Return the [X, Y] coordinate for the center point of the cell that contains the specified text.  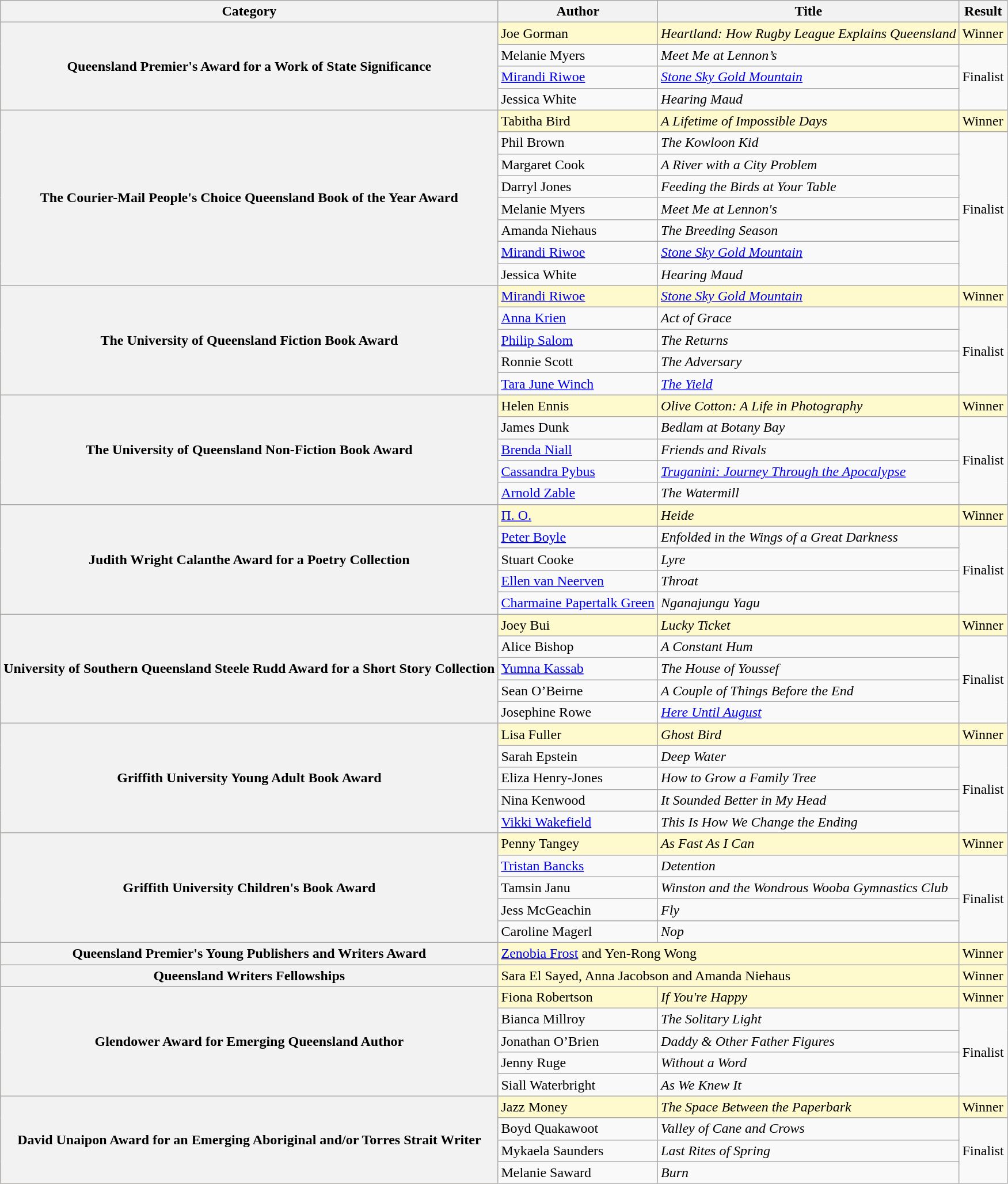
Zenobia Frost and Yen-Rong Wong [729, 953]
A Lifetime of Impossible Days [809, 121]
The Adversary [809, 362]
Vikki Wakefield [578, 822]
Nina Kenwood [578, 800]
Margaret Cook [578, 165]
Lisa Fuller [578, 734]
Sarah Epstein [578, 756]
Ellen van Neerven [578, 581]
Tara June Winch [578, 384]
Lucky Ticket [809, 625]
Nop [809, 931]
The Space Between the Paperbark [809, 1107]
Ronnie Scott [578, 362]
Lyre [809, 559]
Darryl Jones [578, 186]
If You're Happy [809, 998]
Alice Bishop [578, 647]
Valley of Cane and Crows [809, 1129]
Penny Tangey [578, 844]
This Is How We Change the Ending [809, 822]
The House of Youssef [809, 669]
The Breeding Season [809, 230]
Yumna Kassab [578, 669]
The Returns [809, 340]
The Yield [809, 384]
Jonathan O’Brien [578, 1041]
Amanda Niehaus [578, 230]
Tamsin Janu [578, 888]
Detention [809, 866]
The University of Queensland Fiction Book Award [249, 340]
Sean O’Beirne [578, 691]
Bedlam at Botany Bay [809, 428]
Jenny Ruge [578, 1063]
Meet Me at Lennon's [809, 208]
Winston and the Wondrous Wooba Gymnastics Club [809, 888]
The Watermill [809, 493]
Enfolded in the Wings of a Great Darkness [809, 537]
Jazz Money [578, 1107]
Ghost Bird [809, 734]
How to Grow a Family Tree [809, 778]
Daddy & Other Father Figures [809, 1041]
Anna Krien [578, 318]
Here Until August [809, 713]
As We Knew It [809, 1085]
Act of Grace [809, 318]
Title [809, 12]
Queensland Premier's Young Publishers and Writers Award [249, 953]
Deep Water [809, 756]
Bianca Millroy [578, 1019]
Sara El Sayed, Anna Jacobson and Amanda Niehaus [729, 976]
Result [983, 12]
Phil Brown [578, 143]
Throat [809, 581]
Peter Boyle [578, 537]
Burn [809, 1172]
As Fast As I Can [809, 844]
A Constant Hum [809, 647]
Melanie Saward [578, 1172]
Mykaela Saunders [578, 1151]
The Kowloon Kid [809, 143]
Brenda Niall [578, 450]
The Solitary Light [809, 1019]
Fly [809, 909]
П. O. [578, 515]
A River with a City Problem [809, 165]
Nganajungu Yagu [809, 603]
Heide [809, 515]
Stuart Cooke [578, 559]
Truganini: Journey Through the Apocalypse [809, 471]
Caroline Magerl [578, 931]
Cassandra Pybus [578, 471]
A Couple of Things Before the End [809, 691]
Joey Bui [578, 625]
The University of Queensland Non-Fiction Book Award [249, 450]
Without a Word [809, 1063]
Fiona Robertson [578, 998]
Glendower Award for Emerging Queensland Author [249, 1041]
Queensland Premier's Award for a Work of State Significance [249, 66]
Judith Wright Calanthe Award for a Poetry Collection [249, 559]
James Dunk [578, 428]
Author [578, 12]
The Courier-Mail People's Choice Queensland Book of the Year Award [249, 197]
It Sounded Better in My Head [809, 800]
Last Rites of Spring [809, 1151]
Josephine Rowe [578, 713]
Jess McGeachin [578, 909]
Arnold Zable [578, 493]
Griffith University Young Adult Book Award [249, 778]
Feeding the Birds at Your Table [809, 186]
Eliza Henry-Jones [578, 778]
Charmaine Papertalk Green [578, 603]
Helen Ennis [578, 406]
Boyd Quakawoot [578, 1129]
University of Southern Queensland Steele Rudd Award for a Short Story Collection [249, 668]
Category [249, 12]
Heartland: How Rugby League Explains Queensland [809, 33]
Philip Salom [578, 340]
Siall Waterbright [578, 1085]
David Unaipon Award for an Emerging Aboriginal and/or Torres Strait Writer [249, 1140]
Griffith University Children's Book Award [249, 888]
Joe Gorman [578, 33]
Friends and Rivals [809, 450]
Queensland Writers Fellowships [249, 976]
Tristan Bancks [578, 866]
Olive Cotton: A Life in Photography [809, 406]
Tabitha Bird [578, 121]
Meet Me at Lennon’s [809, 55]
